Provide the [x, y] coordinate of the cell's center where the given text is located.  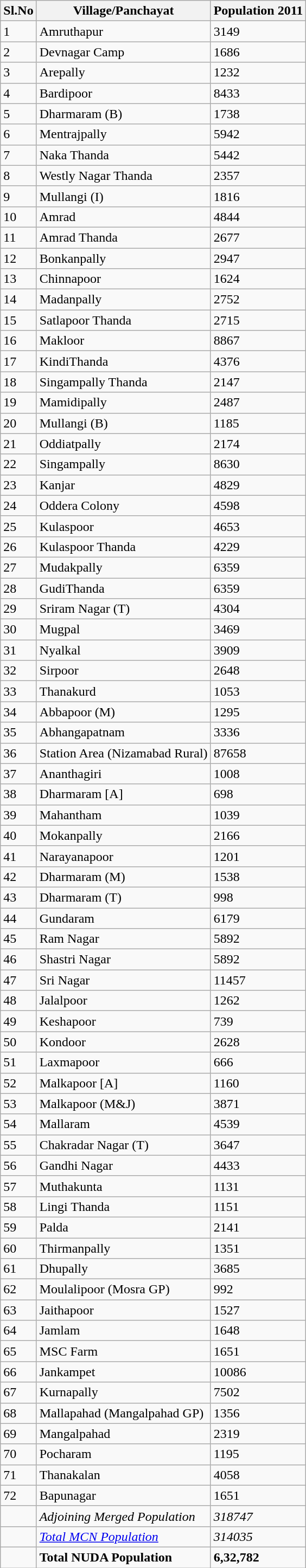
18 [18, 382]
1738 [258, 114]
44 [18, 918]
1008 [258, 774]
15 [18, 320]
Oddera Colony [124, 506]
Lingi Thanda [124, 1207]
2141 [258, 1227]
59 [18, 1227]
48 [18, 1001]
68 [18, 1413]
4598 [258, 506]
29 [18, 609]
34 [18, 712]
Jamlam [124, 1331]
38 [18, 794]
Makloor [124, 341]
2166 [258, 835]
1538 [258, 877]
1686 [258, 52]
64 [18, 1331]
60 [18, 1248]
Dharmaram [A] [124, 794]
Dharmaram (M) [124, 877]
12 [18, 258]
4058 [258, 1475]
Jaithapoor [124, 1310]
2174 [258, 444]
Mugpal [124, 630]
Pocharam [124, 1454]
11457 [258, 980]
Sriram Nagar (T) [124, 609]
2677 [258, 237]
56 [18, 1165]
Sri Nagar [124, 980]
8867 [258, 341]
47 [18, 980]
65 [18, 1351]
62 [18, 1290]
27 [18, 567]
3336 [258, 733]
24 [18, 506]
Nyalkal [124, 650]
72 [18, 1495]
87658 [258, 753]
Mallaram [124, 1124]
42 [18, 877]
25 [18, 526]
1053 [258, 691]
20 [18, 423]
4 [18, 93]
Singampally Thanda [124, 382]
992 [258, 1290]
23 [18, 485]
2147 [258, 382]
1039 [258, 815]
Kondoor [124, 1042]
1624 [258, 279]
Keshapoor [124, 1021]
Abhangapatnam [124, 733]
1816 [258, 196]
3909 [258, 650]
71 [18, 1475]
1151 [258, 1207]
70 [18, 1454]
3685 [258, 1269]
52 [18, 1083]
318747 [258, 1516]
41 [18, 856]
14 [18, 300]
55 [18, 1145]
Mokanpally [124, 835]
49 [18, 1021]
2357 [258, 176]
Oddiatpally [124, 444]
Dharmaram (T) [124, 897]
GudiThanda [124, 588]
53 [18, 1104]
998 [258, 897]
1195 [258, 1454]
Thirmanpally [124, 1248]
Thanakalan [124, 1475]
2752 [258, 300]
1356 [258, 1413]
45 [18, 939]
19 [18, 403]
Kulaspoor Thanda [124, 547]
3469 [258, 630]
Sirpoor [124, 671]
Ananthagiri [124, 774]
37 [18, 774]
4653 [258, 526]
Kurnapally [124, 1392]
3871 [258, 1104]
MSC Farm [124, 1351]
1160 [258, 1083]
39 [18, 815]
67 [18, 1392]
4229 [258, 547]
Amruthapur [124, 31]
Total MCN Population [124, 1537]
4829 [258, 485]
1295 [258, 712]
4844 [258, 217]
3 [18, 73]
8 [18, 176]
698 [258, 794]
Mullangi (I) [124, 196]
1351 [258, 1248]
3149 [258, 31]
40 [18, 835]
63 [18, 1310]
Laxmapoor [124, 1062]
Total NUDA Population [124, 1557]
2319 [258, 1434]
11 [18, 237]
Muthakunta [124, 1186]
1 [18, 31]
51 [18, 1062]
Chinnapoor [124, 279]
5942 [258, 134]
666 [258, 1062]
8433 [258, 93]
Mullangi (B) [124, 423]
10086 [258, 1372]
30 [18, 630]
7502 [258, 1392]
Satlapoor Thanda [124, 320]
10 [18, 217]
1232 [258, 73]
Mudakpally [124, 567]
Dhupally [124, 1269]
Bapunagar [124, 1495]
Jankampet [124, 1372]
Madanpally [124, 300]
4433 [258, 1165]
Ram Nagar [124, 939]
Kulaspoor [124, 526]
Moulalipoor (Mosra GP) [124, 1290]
2947 [258, 258]
1262 [258, 1001]
Jalalpoor [124, 1001]
2487 [258, 403]
2628 [258, 1042]
7 [18, 155]
5 [18, 114]
1527 [258, 1310]
54 [18, 1124]
Singampally [124, 464]
66 [18, 1372]
314035 [258, 1537]
6 [18, 134]
1185 [258, 423]
17 [18, 361]
Arepally [124, 73]
Amrad Thanda [124, 237]
2 [18, 52]
1201 [258, 856]
Malkapoor (M&J) [124, 1104]
9 [18, 196]
5442 [258, 155]
Westly Nagar Thanda [124, 176]
13 [18, 279]
3647 [258, 1145]
1648 [258, 1331]
6179 [258, 918]
6,32,782 [258, 1557]
Abbapoor (M) [124, 712]
26 [18, 547]
57 [18, 1186]
Palda [124, 1227]
36 [18, 753]
28 [18, 588]
Sl.No [18, 11]
Mentrajpally [124, 134]
4304 [258, 609]
69 [18, 1434]
Mangalpahad [124, 1434]
Kanjar [124, 485]
4376 [258, 361]
KindiThanda [124, 361]
Mamidipally [124, 403]
Adjoining Merged Population [124, 1516]
31 [18, 650]
Bonkanpally [124, 258]
Chakradar Nagar (T) [124, 1145]
46 [18, 960]
33 [18, 691]
Population 2011 [258, 11]
Village/Panchayat [124, 11]
Shastri Nagar [124, 960]
35 [18, 733]
Mallapahad (Mangalpahad GP) [124, 1413]
Gandhi Nagar [124, 1165]
Gundaram [124, 918]
4539 [258, 1124]
739 [258, 1021]
43 [18, 897]
50 [18, 1042]
Narayanapoor [124, 856]
58 [18, 1207]
Bardipoor [124, 93]
8630 [258, 464]
2715 [258, 320]
Mahantham [124, 815]
Devnagar Camp [124, 52]
32 [18, 671]
1131 [258, 1186]
Station Area (Nizamabad Rural) [124, 753]
2648 [258, 671]
Amrad [124, 217]
61 [18, 1269]
21 [18, 444]
Dharmaram (B) [124, 114]
Thanakurd [124, 691]
Naka Thanda [124, 155]
16 [18, 341]
22 [18, 464]
Malkapoor [A] [124, 1083]
